Return the [x, y] coordinate for the center point of the cell that contains the specified text.  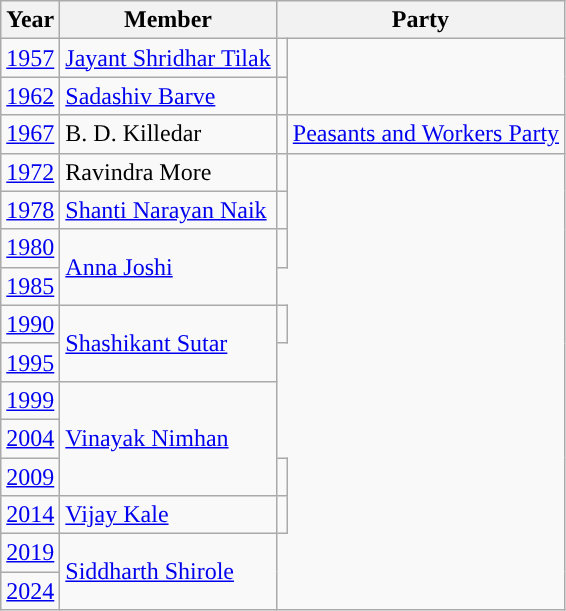
B. D. Killedar [168, 134]
Siddharth Shirole [168, 572]
Ravindra More [168, 172]
1962 [30, 96]
2009 [30, 477]
1967 [30, 134]
2019 [30, 553]
Shashikant Sutar [168, 343]
Shanti Narayan Naik [168, 210]
1990 [30, 324]
1978 [30, 210]
Jayant Shridhar Tilak [168, 58]
Peasants and Workers Party [426, 134]
1995 [30, 362]
1980 [30, 248]
2024 [30, 591]
Year [30, 20]
Party [420, 20]
2014 [30, 515]
Vijay Kale [168, 515]
Vinayak Nimhan [168, 438]
Sadashiv Barve [168, 96]
1999 [30, 400]
1972 [30, 172]
Anna Joshi [168, 267]
2004 [30, 438]
1985 [30, 286]
1957 [30, 58]
Member [168, 20]
